Provide the [X, Y] coordinate of the cell's center where the given text is located.  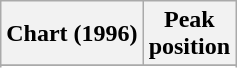
Peakposition [189, 34]
Chart (1996) [72, 34]
